Provide the [x, y] coordinate of the cell's center where the given text is located.  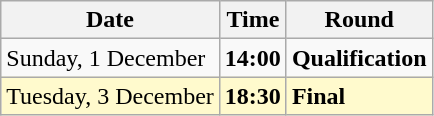
Time [252, 20]
14:00 [252, 58]
Sunday, 1 December [110, 58]
Tuesday, 3 December [110, 96]
18:30 [252, 96]
Final [359, 96]
Round [359, 20]
Date [110, 20]
Qualification [359, 58]
